Pinpoint the cell where the given text exists, returning its [X, Y] midpoint coordinate. 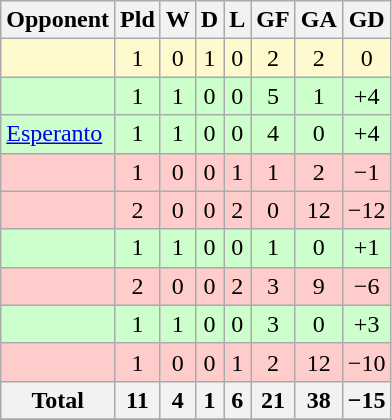
L [238, 20]
W [178, 20]
GF [273, 20]
−6 [366, 286]
−12 [366, 210]
9 [318, 286]
5 [273, 96]
Opponent [58, 20]
GA [318, 20]
6 [238, 400]
−1 [366, 172]
38 [318, 400]
+3 [366, 324]
Total [58, 400]
−10 [366, 362]
Esperanto [58, 134]
21 [273, 400]
−15 [366, 400]
Pld [138, 20]
GD [366, 20]
D [209, 20]
11 [138, 400]
+1 [366, 248]
